Scan for the cell matching the given text and deliver its (x, y) coordinate at center. 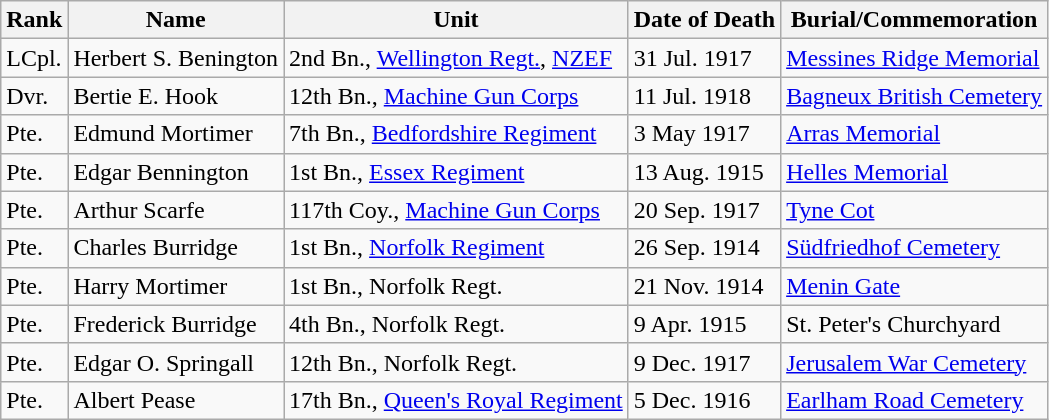
9 Apr. 1915 (704, 324)
4th Bn., Norfolk Regt. (456, 324)
Edgar Bennington (176, 172)
1st Bn., Norfolk Regt. (456, 286)
Charles Burridge (176, 248)
Helles Memorial (914, 172)
St. Peter's Churchyard (914, 324)
1st Bn., Essex Regiment (456, 172)
Arthur Scarfe (176, 210)
12th Bn., Machine Gun Corps (456, 96)
2nd Bn., Wellington Regt., NZEF (456, 58)
Messines Ridge Memorial (914, 58)
Harry Mortimer (176, 286)
Südfriedhof Cemetery (914, 248)
20 Sep. 1917 (704, 210)
Bertie E. Hook (176, 96)
Herbert S. Benington (176, 58)
Edmund Mortimer (176, 134)
Jerusalem War Cemetery (914, 362)
Frederick Burridge (176, 324)
Rank (34, 20)
7th Bn., Bedfordshire Regiment (456, 134)
Earlham Road Cemetery (914, 400)
Bagneux British Cemetery (914, 96)
Tyne Cot (914, 210)
Arras Memorial (914, 134)
5 Dec. 1916 (704, 400)
13 Aug. 1915 (704, 172)
3 May 1917 (704, 134)
Dvr. (34, 96)
Unit (456, 20)
Albert Pease (176, 400)
17th Bn., Queen's Royal Regiment (456, 400)
12th Bn., Norfolk Regt. (456, 362)
Date of Death (704, 20)
26 Sep. 1914 (704, 248)
1st Bn., Norfolk Regiment (456, 248)
9 Dec. 1917 (704, 362)
Edgar O. Springall (176, 362)
31 Jul. 1917 (704, 58)
Burial/Commemoration (914, 20)
LCpl. (34, 58)
117th Coy., Machine Gun Corps (456, 210)
Name (176, 20)
Menin Gate (914, 286)
11 Jul. 1918 (704, 96)
21 Nov. 1914 (704, 286)
